Scan for the cell matching the given text and deliver its [x, y] coordinate at center. 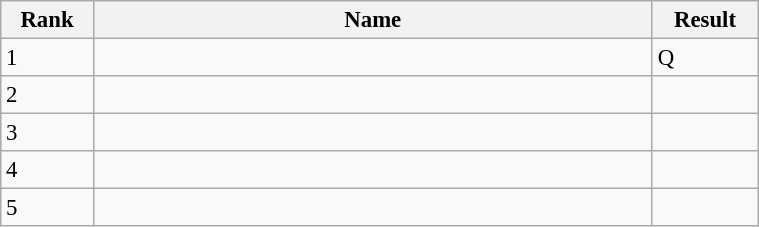
Result [704, 20]
2 [47, 95]
1 [47, 58]
3 [47, 133]
Name [372, 20]
4 [47, 170]
5 [47, 208]
Q [704, 58]
Rank [47, 20]
